Identify which cell holds the provided text, then report its (X, Y) central coordinate. 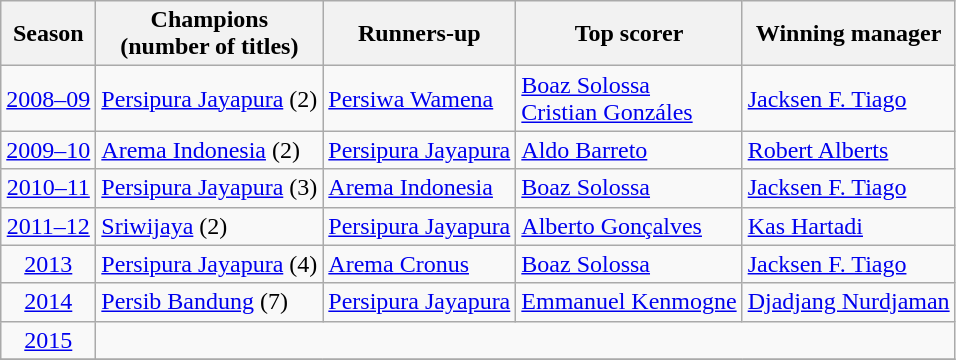
Season (48, 34)
2008–09 (48, 98)
Aldo Barreto (629, 150)
Sriwijaya (2) (210, 226)
Runners-up (420, 34)
Arema Cronus (420, 264)
Persipura Jayapura (2) (210, 98)
Winning manager (848, 34)
Persiwa Wamena (420, 98)
Persipura Jayapura (3) (210, 188)
Boaz Solossa Cristian Gonzáles (629, 98)
Champions(number of titles) (210, 34)
Kas Hartadi (848, 226)
Emmanuel Kenmogne (629, 302)
Top scorer (629, 34)
2009–10 (48, 150)
Arema Indonesia (420, 188)
2011–12 (48, 226)
Alberto Gonçalves (629, 226)
2015 (48, 340)
Robert Alberts (848, 150)
Persib Bandung (7) (210, 302)
Arema Indonesia (2) (210, 150)
2013 (48, 264)
Persipura Jayapura (4) (210, 264)
2014 (48, 302)
Djadjang Nurdjaman (848, 302)
2010–11 (48, 188)
